Pinpoint the cell where the given text exists, returning its [x, y] midpoint coordinate. 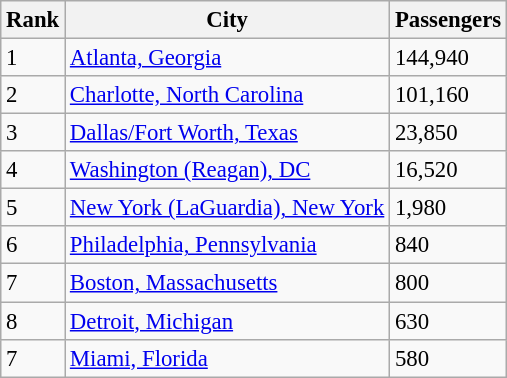
101,160 [448, 95]
6 [33, 245]
Atlanta, Georgia [228, 58]
1 [33, 58]
Boston, Massachusetts [228, 283]
Philadelphia, Pennsylvania [228, 245]
1,980 [448, 208]
Miami, Florida [228, 358]
580 [448, 358]
23,850 [448, 133]
Washington (Reagan), DC [228, 170]
Rank [33, 20]
4 [33, 170]
New York (LaGuardia), New York [228, 208]
840 [448, 245]
144,940 [448, 58]
3 [33, 133]
Passengers [448, 20]
16,520 [448, 170]
800 [448, 283]
630 [448, 321]
City [228, 20]
Detroit, Michigan [228, 321]
8 [33, 321]
Dallas/Fort Worth, Texas [228, 133]
Charlotte, North Carolina [228, 95]
5 [33, 208]
2 [33, 95]
